Extract the [x, y] coordinate from the center of the cell holding the provided text.  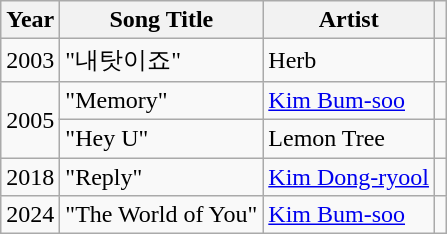
"Hey U" [162, 138]
Herb [349, 60]
"The World of You" [162, 215]
"Memory" [162, 100]
Song Title [162, 20]
"내탓이죠" [162, 60]
2003 [30, 60]
2018 [30, 177]
Artist [349, 20]
Lemon Tree [349, 138]
"Reply" [162, 177]
2005 [30, 119]
2024 [30, 215]
Year [30, 20]
Kim Dong-ryool [349, 177]
